Extract the [x, y] coordinate from the center of the cell holding the provided text.  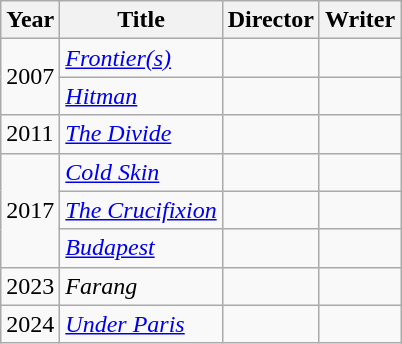
Hitman [141, 96]
The Divide [141, 134]
2011 [30, 134]
Title [141, 20]
Farang [141, 286]
2023 [30, 286]
Frontier(s) [141, 58]
Year [30, 20]
Director [270, 20]
Cold Skin [141, 172]
Budapest [141, 248]
2024 [30, 324]
2007 [30, 77]
Writer [360, 20]
2017 [30, 210]
The Crucifixion [141, 210]
Under Paris [141, 324]
